Identify which cell holds the provided text, then report its (x, y) central coordinate. 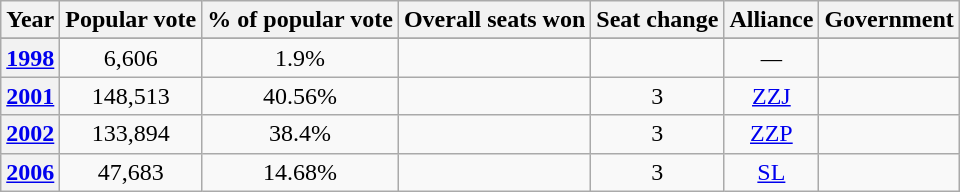
Alliance (772, 20)
38.4% (300, 134)
1.9% (300, 58)
Overall seats won (494, 20)
Year (30, 20)
Popular vote (131, 20)
47,683 (131, 172)
— (772, 58)
Government (889, 20)
% of popular vote (300, 20)
40.56% (300, 96)
2002 (30, 134)
2006 (30, 172)
2001 (30, 96)
ZZJ (772, 96)
133,894 (131, 134)
1998 (30, 58)
6,606 (131, 58)
Seat change (658, 20)
SL (772, 172)
14.68% (300, 172)
148,513 (131, 96)
ZZP (772, 134)
